Return [x, y] of the center of cell containing provided text 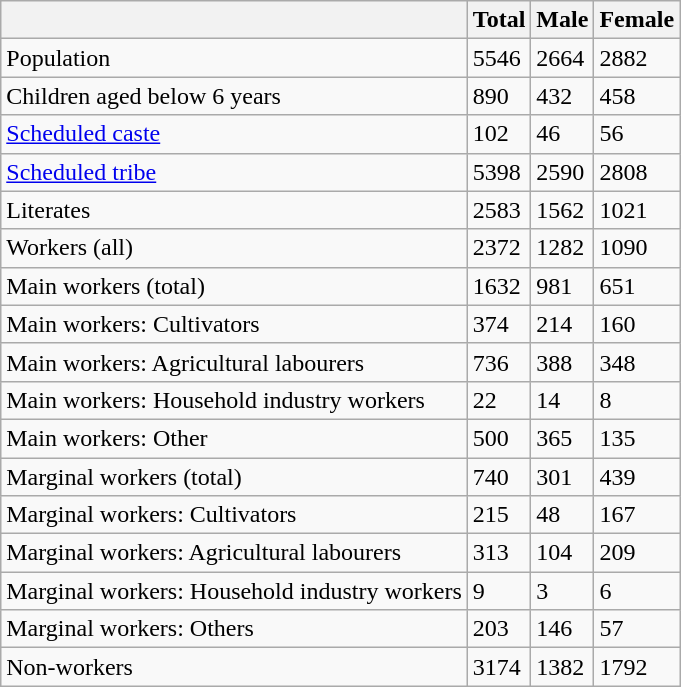
981 [562, 286]
2372 [499, 248]
Marginal workers: Household industry workers [234, 591]
736 [499, 362]
Scheduled tribe [234, 172]
2583 [499, 210]
104 [562, 553]
3174 [499, 667]
Main workers (total) [234, 286]
48 [562, 515]
203 [499, 629]
458 [637, 96]
6 [637, 591]
214 [562, 324]
388 [562, 362]
Children aged below 6 years [234, 96]
209 [637, 553]
Main workers: Cultivators [234, 324]
Marginal workers: Others [234, 629]
135 [637, 438]
Main workers: Household industry workers [234, 400]
102 [499, 134]
22 [499, 400]
167 [637, 515]
2590 [562, 172]
9 [499, 591]
160 [637, 324]
5398 [499, 172]
5546 [499, 58]
1090 [637, 248]
Main workers: Other [234, 438]
374 [499, 324]
1792 [637, 667]
1562 [562, 210]
56 [637, 134]
8 [637, 400]
Female [637, 20]
439 [637, 477]
Workers (all) [234, 248]
740 [499, 477]
301 [562, 477]
890 [499, 96]
Literates [234, 210]
Marginal workers: Agricultural labourers [234, 553]
1282 [562, 248]
57 [637, 629]
Male [562, 20]
1021 [637, 210]
1382 [562, 667]
Non-workers [234, 667]
14 [562, 400]
Marginal workers (total) [234, 477]
46 [562, 134]
Total [499, 20]
348 [637, 362]
365 [562, 438]
146 [562, 629]
1632 [499, 286]
Marginal workers: Cultivators [234, 515]
Scheduled caste [234, 134]
215 [499, 515]
2664 [562, 58]
2808 [637, 172]
2882 [637, 58]
651 [637, 286]
500 [499, 438]
3 [562, 591]
Main workers: Agricultural labourers [234, 362]
Population [234, 58]
432 [562, 96]
313 [499, 553]
